Extract the [x, y] coordinate from the center of the cell holding the provided text.  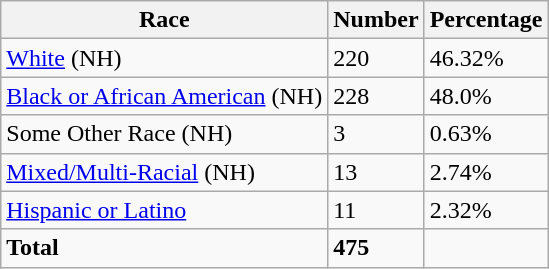
11 [376, 210]
Some Other Race (NH) [164, 134]
2.74% [486, 172]
Percentage [486, 20]
Number [376, 20]
3 [376, 134]
Black or African American (NH) [164, 96]
220 [376, 58]
Mixed/Multi-Racial (NH) [164, 172]
2.32% [486, 210]
White (NH) [164, 58]
13 [376, 172]
46.32% [486, 58]
228 [376, 96]
Total [164, 248]
475 [376, 248]
Hispanic or Latino [164, 210]
Race [164, 20]
0.63% [486, 134]
48.0% [486, 96]
